Detect which cell encompasses the target text, then output its (x, y) center coordinate. 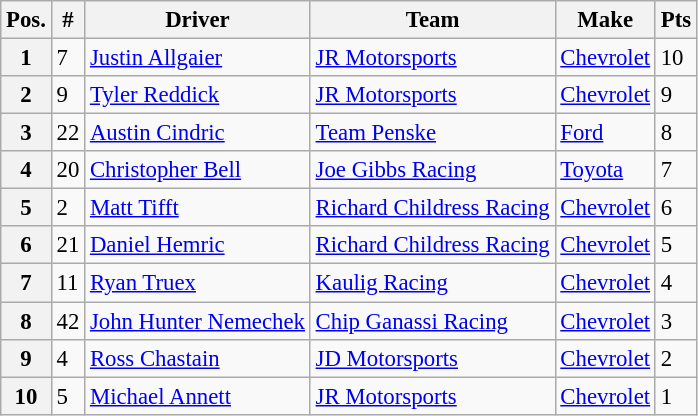
Michael Annett (198, 396)
22 (68, 133)
Make (605, 20)
Tyler Reddick (198, 95)
Pts (676, 20)
Joe Gibbs Racing (432, 170)
Ross Chastain (198, 358)
Ryan Truex (198, 283)
21 (68, 245)
Matt Tifft (198, 208)
Driver (198, 20)
Chip Ganassi Racing (432, 321)
Justin Allgaier (198, 58)
Austin Cindric (198, 133)
Pos. (26, 20)
Toyota (605, 170)
42 (68, 321)
20 (68, 170)
John Hunter Nemechek (198, 321)
Christopher Bell (198, 170)
Daniel Hemric (198, 245)
Ford (605, 133)
JD Motorsports (432, 358)
11 (68, 283)
Kaulig Racing (432, 283)
# (68, 20)
Team Penske (432, 133)
Team (432, 20)
